Detect which cell encompasses the target text, then output its [x, y] center coordinate. 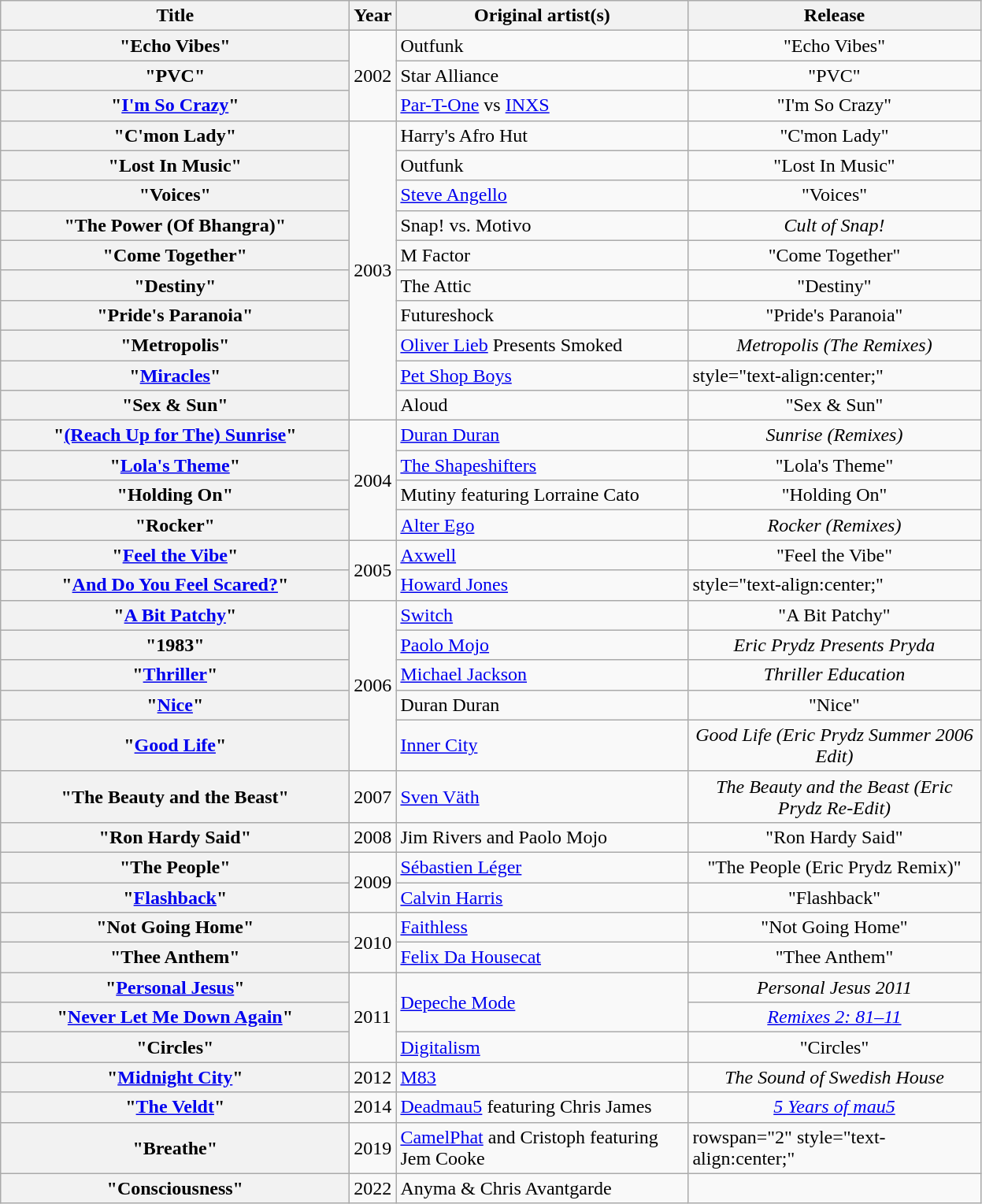
"Never Let Me Down Again" [175, 1017]
Mutiny featuring Lorraine Cato [542, 495]
Rocker (Remixes) [835, 525]
Futureshock [542, 315]
Metropolis (The Remixes) [835, 345]
Good Life (Eric Prydz Summer 2006 Edit) [835, 745]
2002 [373, 76]
Aloud [542, 406]
Sébastien Léger [542, 867]
Snap! vs. Motivo [542, 225]
Depeche Mode [542, 1002]
2012 [373, 1077]
Sunrise (Remixes) [835, 435]
"Metropolis" [175, 345]
Paolo Mojo [542, 645]
"The Veldt" [175, 1107]
2007 [373, 797]
"1983" [175, 645]
M Factor [542, 255]
Eric Prydz Presents Pryda [835, 645]
"Personal Jesus" [175, 987]
Steve Angello [542, 195]
Title [175, 16]
Alter Ego [542, 525]
Release [835, 16]
"Miracles" [175, 376]
"Breathe" [175, 1148]
2008 [373, 837]
Jim Rivers and Paolo Mojo [542, 837]
2009 [373, 882]
Inner City [542, 745]
"The People" [175, 867]
Harry's Afro Hut [542, 135]
2011 [373, 1017]
Year [373, 16]
Pet Shop Boys [542, 376]
Faithless [542, 928]
2004 [373, 480]
The Shapeshifters [542, 465]
Deadmau5 featuring Chris James [542, 1107]
Cult of Snap! [835, 225]
Star Alliance [542, 76]
Switch [542, 615]
"And Do You Feel Scared?" [175, 585]
2019 [373, 1148]
2005 [373, 570]
"Good Life" [175, 745]
"(Reach Up for The) Sunrise" [175, 435]
Michael Jackson [542, 675]
Thriller Education [835, 675]
CamelPhat and Cristoph featuring Jem Cooke [542, 1148]
The Sound of Swedish House [835, 1077]
Calvin Harris [542, 897]
2022 [373, 1188]
The Beauty and the Beast (Eric Prydz Re-Edit) [835, 797]
Axwell [542, 555]
"Rocker" [175, 525]
"Thriller" [175, 675]
Felix Da Housecat [542, 958]
M83 [542, 1077]
2006 [373, 685]
Par-T-One vs INXS [542, 106]
"Midnight City" [175, 1077]
Original artist(s) [542, 16]
The Attic [542, 285]
Howard Jones [542, 585]
Oliver Lieb Presents Smoked [542, 345]
Digitalism [542, 1047]
2010 [373, 943]
5 Years of mau5 [835, 1107]
2003 [373, 271]
Remixes 2: 81–11 [835, 1017]
Anyma & Chris Avantgarde [542, 1188]
"The People (Eric Prydz Remix)" [835, 867]
2014 [373, 1107]
Personal Jesus 2011 [835, 987]
Sven Väth [542, 797]
rowspan="2" style="text-align:center;" [835, 1148]
"Consciousness" [175, 1188]
"The Beauty and the Beast" [175, 797]
"The Power (Of Bhangra)" [175, 225]
